For the text-containing cell, return its midpoint in [X, Y] coordinate format. 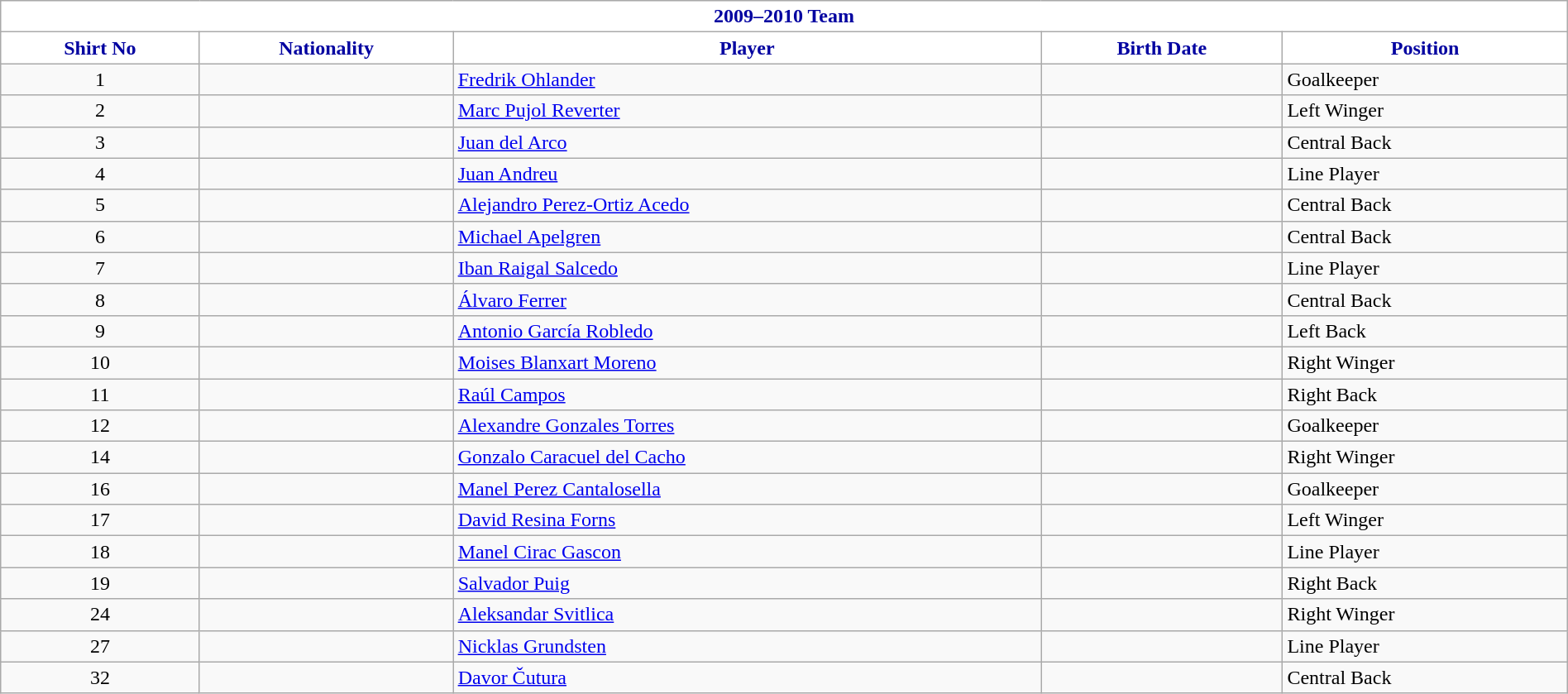
19 [100, 583]
Álvaro Ferrer [747, 299]
Marc Pujol Reverter [747, 111]
27 [100, 646]
Shirt No [100, 48]
Iban Raigal Salcedo [747, 268]
4 [100, 174]
Raúl Campos [747, 395]
Player [747, 48]
Moises Blanxart Moreno [747, 362]
12 [100, 426]
David Resina Forns [747, 520]
1 [100, 79]
Antonio García Robledo [747, 331]
11 [100, 395]
10 [100, 362]
6 [100, 237]
17 [100, 520]
Alejandro Perez-Ortiz Acedo [747, 205]
Juan del Arco [747, 142]
32 [100, 677]
14 [100, 457]
Left Back [1425, 331]
Birth Date [1162, 48]
Aleksandar Svitlica [747, 615]
24 [100, 615]
9 [100, 331]
Gonzalo Caracuel del Cacho [747, 457]
2009–2010 Team [784, 17]
Fredrik Ohlander [747, 79]
5 [100, 205]
Manel Cirac Gascon [747, 552]
Position [1425, 48]
Juan Andreu [747, 174]
Nationality [326, 48]
16 [100, 489]
Alexandre Gonzales Torres [747, 426]
Manel Perez Cantalosella [747, 489]
Michael Apelgren [747, 237]
Nicklas Grundsten [747, 646]
7 [100, 268]
8 [100, 299]
Salvador Puig [747, 583]
3 [100, 142]
18 [100, 552]
Davor Čutura [747, 677]
2 [100, 111]
